Extract the [x, y] coordinate from the center of the cell holding the provided text.  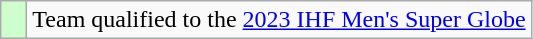
Team qualified to the 2023 IHF Men's Super Globe [279, 20]
